Output the [X, Y] coordinate of the center of the cell containing the given text.  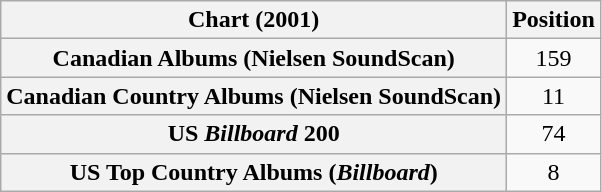
159 [554, 58]
8 [554, 172]
Canadian Country Albums (Nielsen SoundScan) [254, 96]
Chart (2001) [254, 20]
US Billboard 200 [254, 134]
Canadian Albums (Nielsen SoundScan) [254, 58]
Position [554, 20]
11 [554, 96]
74 [554, 134]
US Top Country Albums (Billboard) [254, 172]
